Return [X, Y] of the center of cell containing provided text 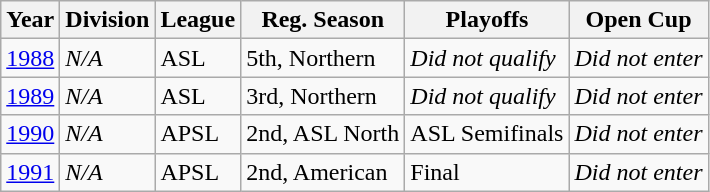
Year [30, 20]
1988 [30, 58]
Open Cup [638, 20]
1990 [30, 134]
League [198, 20]
2nd, American [323, 172]
1991 [30, 172]
Reg. Season [323, 20]
Division [108, 20]
1989 [30, 96]
Final [487, 172]
5th, Northern [323, 58]
ASL Semifinals [487, 134]
2nd, ASL North [323, 134]
3rd, Northern [323, 96]
Playoffs [487, 20]
